Search for the cell housing the specified text and yield its (x, y) center coordinate. 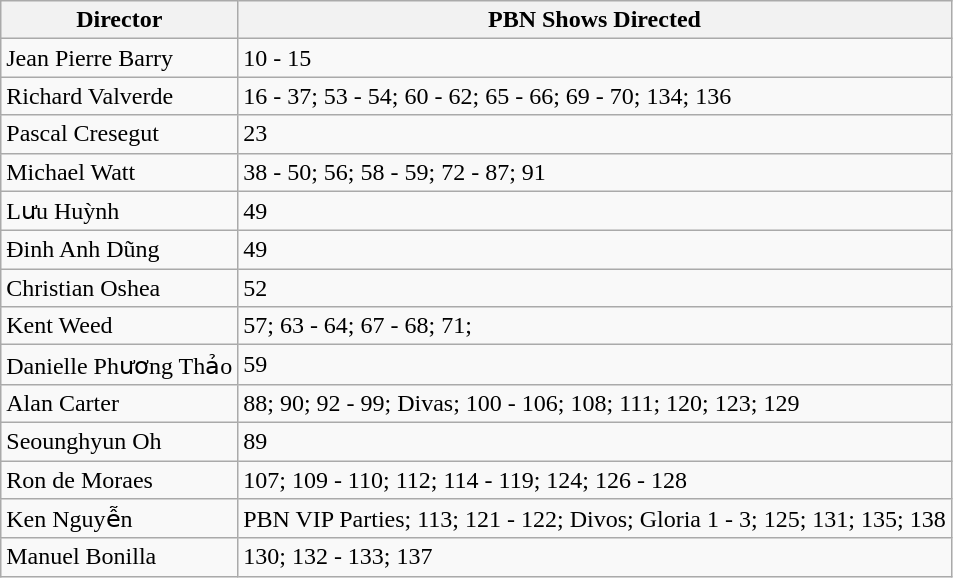
Director (120, 20)
Michael Watt (120, 172)
Ron de Moraes (120, 479)
38 - 50; 56; 58 - 59; 72 - 87; 91 (595, 172)
PBN Shows Directed (595, 20)
59 (595, 365)
23 (595, 134)
Kent Weed (120, 326)
Christian Oshea (120, 288)
130; 132 - 133; 137 (595, 557)
57; 63 - 64; 67 - 68; 71; (595, 326)
Jean Pierre Barry (120, 58)
Lưu Huỳnh (120, 211)
Seounghyun Oh (120, 441)
PBN VIP Parties; 113; 121 - 122; Divos; Gloria 1 - 3; 125; 131; 135; 138 (595, 519)
10 - 15 (595, 58)
89 (595, 441)
88; 90; 92 - 99; Divas; 100 - 106; 108; 111; 120; 123; 129 (595, 403)
52 (595, 288)
Pascal Cresegut (120, 134)
Alan Carter (120, 403)
16 - 37; 53 - 54; 60 - 62; 65 - 66; 69 - 70; 134; 136 (595, 96)
107; 109 - 110; 112; 114 - 119; 124; 126 - 128 (595, 479)
Ken Nguyễn (120, 519)
Manuel Bonilla (120, 557)
Richard Valverde (120, 96)
Danielle Phương Thảo (120, 365)
Đinh Anh Dũng (120, 250)
